For the text-containing cell, return its midpoint in [x, y] coordinate format. 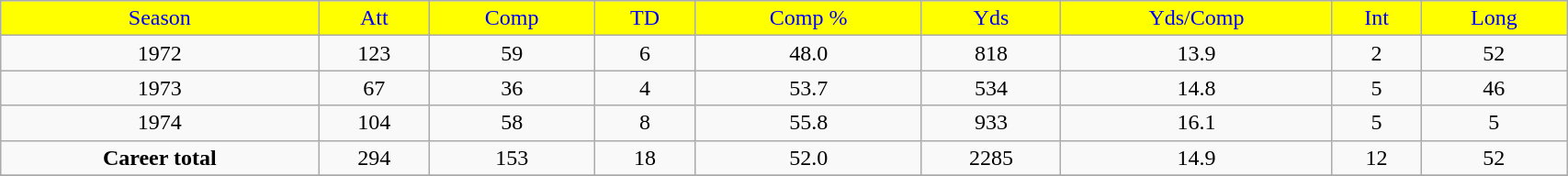
Att [375, 18]
4 [645, 88]
12 [1376, 158]
13.9 [1196, 53]
14.8 [1196, 88]
Int [1376, 18]
14.9 [1196, 158]
Yds/Comp [1196, 18]
55.8 [808, 123]
18 [645, 158]
123 [375, 53]
Comp [513, 18]
Season [160, 18]
48.0 [808, 53]
67 [375, 88]
TD [645, 18]
2285 [991, 158]
46 [1494, 88]
294 [375, 158]
153 [513, 158]
534 [991, 88]
36 [513, 88]
104 [375, 123]
Career total [160, 158]
1974 [160, 123]
Yds [991, 18]
8 [645, 123]
16.1 [1196, 123]
58 [513, 123]
818 [991, 53]
53.7 [808, 88]
Long [1494, 18]
Comp % [808, 18]
6 [645, 53]
1972 [160, 53]
1973 [160, 88]
59 [513, 53]
52.0 [808, 158]
933 [991, 123]
2 [1376, 53]
